Pinpoint the cell where the given text exists, returning its [x, y] midpoint coordinate. 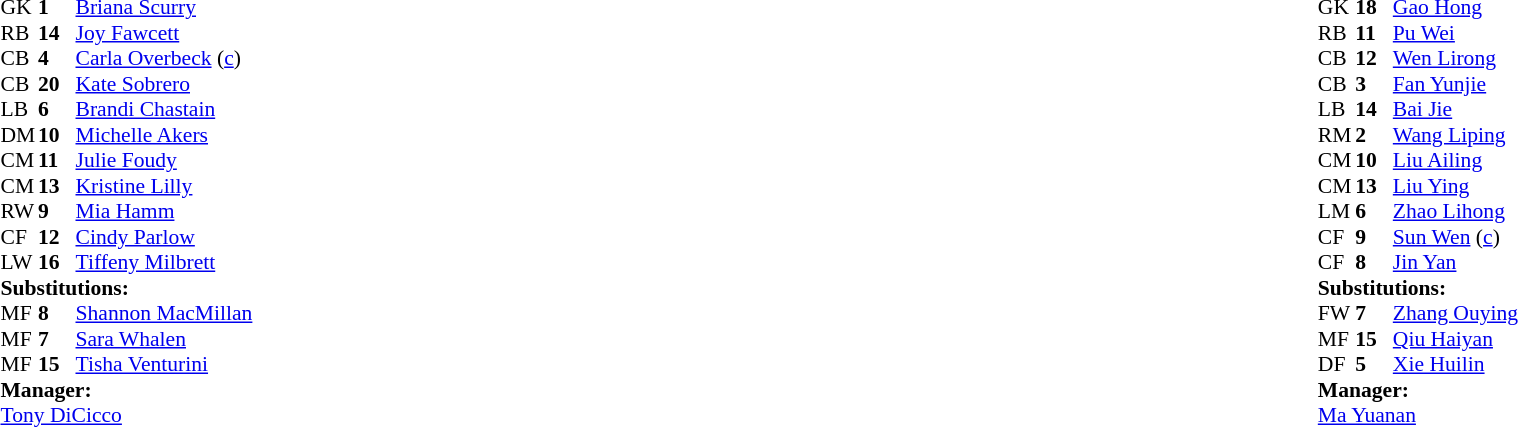
Zhao Lihong [1456, 211]
Qiu Haiyan [1456, 339]
LM [1337, 211]
RM [1337, 135]
Sara Whalen [164, 339]
Liu Ailing [1456, 161]
Kate Sobrero [164, 84]
LW [19, 263]
Michelle Akers [164, 135]
Kristine Lilly [164, 186]
DM [19, 135]
Joy Fawcett [164, 33]
FW [1337, 313]
Bai Jie [1456, 109]
5 [1374, 365]
Mia Hamm [164, 211]
Zhang Ouying [1456, 313]
2 [1374, 135]
4 [57, 59]
Cindy Parlow [164, 237]
Carla Overbeck (c) [164, 59]
Sun Wen (c) [1456, 237]
Tiffeny Milbrett [164, 263]
Wen Lirong [1456, 59]
Fan Yunjie [1456, 84]
Julie Foudy [164, 161]
Pu Wei [1456, 33]
RW [19, 211]
Liu Ying [1456, 186]
Tisha Venturini [164, 365]
Shannon MacMillan [164, 313]
DF [1337, 365]
Wang Liping [1456, 135]
20 [57, 84]
Xie Huilin [1456, 365]
3 [1374, 84]
16 [57, 263]
Jin Yan [1456, 263]
Brandi Chastain [164, 109]
